Provide the [x, y] coordinate of the cell's center where the given text is located.  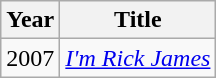
Title [138, 20]
2007 [30, 58]
Year [30, 20]
I'm Rick James [138, 58]
